Extract the [X, Y] coordinate from the center of the cell holding the provided text.  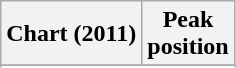
Chart (2011) [72, 34]
Peakposition [188, 34]
